Output the [x, y] coordinate of the center of the cell containing the given text.  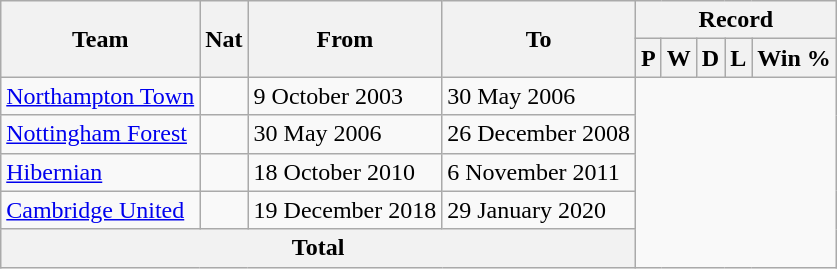
19 December 2018 [345, 210]
Northampton Town [100, 96]
26 December 2008 [539, 134]
Hibernian [100, 172]
6 November 2011 [539, 172]
Cambridge United [100, 210]
9 October 2003 [345, 96]
29 January 2020 [539, 210]
W [678, 58]
P [648, 58]
Record [736, 20]
To [539, 39]
Total [318, 248]
Nat [224, 39]
D [710, 58]
Nottingham Forest [100, 134]
Win % [794, 58]
L [738, 58]
From [345, 39]
Team [100, 39]
18 October 2010 [345, 172]
